Find where the given text appears and provide that cell's center as [x, y] coordinate. 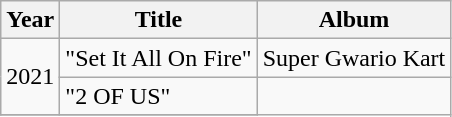
Super Gwario Kart [354, 58]
Album [354, 20]
2021 [30, 77]
"2 OF US" [158, 96]
Year [30, 20]
Title [158, 20]
"Set It All On Fire" [158, 58]
